Identify which cell holds the provided text, then report its (x, y) central coordinate. 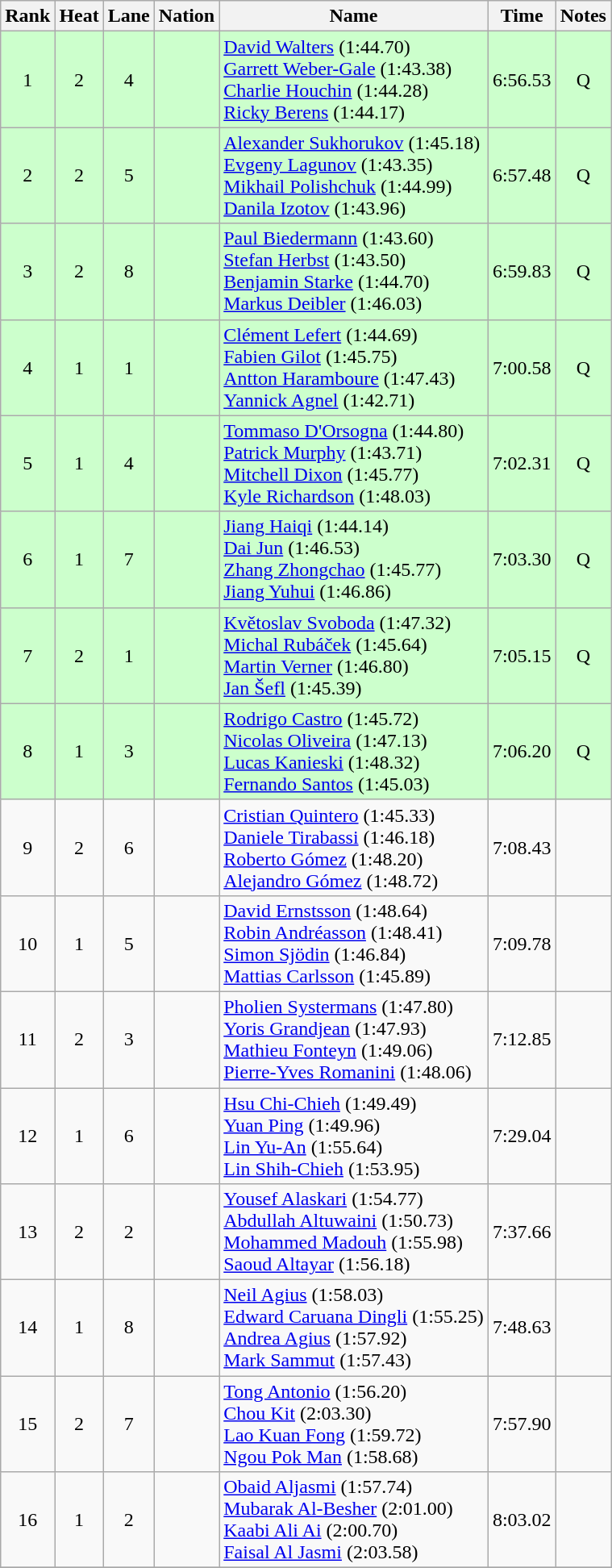
13 (27, 1232)
7:09.78 (522, 944)
Pholien Systermans (1:47.80)Yoris Grandjean (1:47.93)Mathieu Fonteyn (1:49.06)Pierre-Yves Romanini (1:48.06) (354, 1039)
6:56.53 (522, 79)
David Walters (1:44.70)Garrett Weber-Gale (1:43.38)Charlie Houchin (1:44.28)Ricky Berens (1:44.17) (354, 79)
7:57.90 (522, 1424)
6:59.83 (522, 271)
15 (27, 1424)
Cristian Quintero (1:45.33)Daniele Tirabassi (1:46.18)Roberto Gómez (1:48.20)Alejandro Gómez (1:48.72) (354, 847)
Alexander Sukhorukov (1:45.18)Evgeny Lagunov (1:43.35)Mikhail Polishchuk (1:44.99)Danila Izotov (1:43.96) (354, 176)
14 (27, 1328)
Rank (27, 16)
7:05.15 (522, 655)
Paul Biedermann (1:43.60)Stefan Herbst (1:43.50)Benjamin Starke (1:44.70)Markus Deibler (1:46.03) (354, 271)
16 (27, 1520)
Yousef Alaskari (1:54.77)Abdullah Altuwaini (1:50.73)Mohammed Madouh (1:55.98)Saoud Altayar (1:56.18) (354, 1232)
Notes (583, 16)
Neil Agius (1:58.03)Edward Caruana Dingli (1:55.25)Andrea Agius (1:57.92)Mark Sammut (1:57.43) (354, 1328)
12 (27, 1136)
7:37.66 (522, 1232)
Jiang Haiqi (1:44.14)Dai Jun (1:46.53)Zhang Zhongchao (1:45.77)Jiang Yuhui (1:46.86) (354, 560)
7:06.20 (522, 752)
Rodrigo Castro (1:45.72)Nicolas Oliveira (1:47.13)Lucas Kanieski (1:48.32)Fernando Santos (1:45.03) (354, 752)
Hsu Chi-Chieh (1:49.49)Yuan Ping (1:49.96)Lin Yu-An (1:55.64)Lin Shih-Chieh (1:53.95) (354, 1136)
10 (27, 944)
Nation (186, 16)
9 (27, 847)
Name (354, 16)
Tommaso D'Orsogna (1:44.80)Patrick Murphy (1:43.71)Mitchell Dixon (1:45.77)Kyle Richardson (1:48.03) (354, 463)
7:03.30 (522, 560)
7:02.31 (522, 463)
Heat (79, 16)
Clément Lefert (1:44.69)Fabien Gilot (1:45.75)Antton Haramboure (1:47.43)Yannick Agnel (1:42.71) (354, 368)
7:12.85 (522, 1039)
Tong Antonio (1:56.20)Chou Kit (2:03.30)Lao Kuan Fong (1:59.72)Ngou Pok Man (1:58.68) (354, 1424)
7:00.58 (522, 368)
Time (522, 16)
Lane (129, 16)
David Ernstsson (1:48.64)Robin Andréasson (1:48.41)Simon Sjödin (1:46.84)Mattias Carlsson (1:45.89) (354, 944)
8:03.02 (522, 1520)
6:57.48 (522, 176)
Květoslav Svoboda (1:47.32)Michal Rubáček (1:45.64)Martin Verner (1:46.80)Jan Šefl (1:45.39) (354, 655)
11 (27, 1039)
Obaid Aljasmi (1:57.74)Mubarak Al-Besher (2:01.00)Kaabi Ali Ai (2:00.70)Faisal Al Jasmi (2:03.58) (354, 1520)
7:08.43 (522, 847)
7:48.63 (522, 1328)
7:29.04 (522, 1136)
